Pinpoint the cell where the given text exists, returning its (x, y) midpoint coordinate. 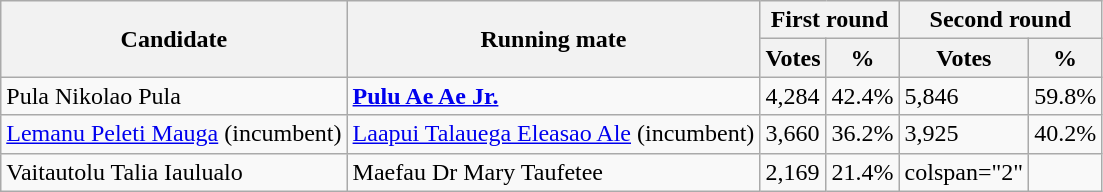
Pula Nikolao Pula (174, 96)
5,846 (964, 96)
Vaitautolu Talia Iaulualo (174, 172)
Pulu Ae Ae Jr. (554, 96)
Laapui Talauega Eleasao Ale (incumbent) (554, 134)
Maefau Dr Mary Taufetee (554, 172)
4,284 (793, 96)
First round (830, 20)
2,169 (793, 172)
Running mate (554, 39)
40.2% (1066, 134)
Candidate (174, 39)
Lemanu Peleti Mauga (incumbent) (174, 134)
colspan="2" (964, 172)
42.4% (862, 96)
21.4% (862, 172)
59.8% (1066, 96)
Second round (1000, 20)
36.2% (862, 134)
3,660 (793, 134)
3,925 (964, 134)
